Provide the [x, y] coordinate of the cell's center where the given text is located.  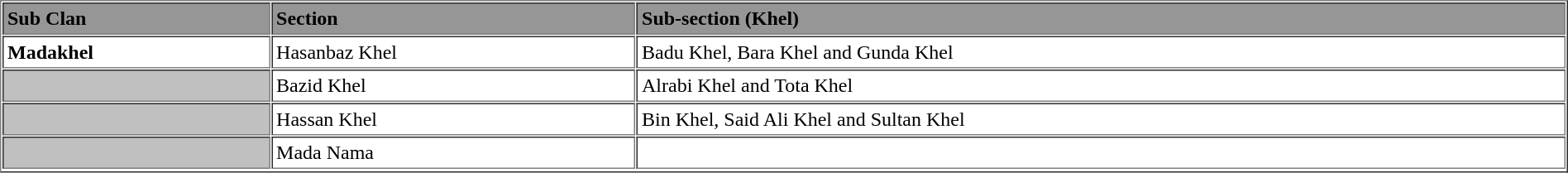
Madakhel [136, 53]
Badu Khel, Bara Khel and Gunda Khel [1102, 53]
Sub Clan [136, 18]
Bin Khel, Said Ali Khel and Sultan Khel [1102, 119]
Bazid Khel [453, 86]
Section [453, 18]
Mada Nama [453, 152]
Sub-section (Khel) [1102, 18]
Hassan Khel [453, 119]
Hasanbaz Khel [453, 53]
Alrabi Khel and Tota Khel [1102, 86]
